Identify which cell holds the provided text, then report its (x, y) central coordinate. 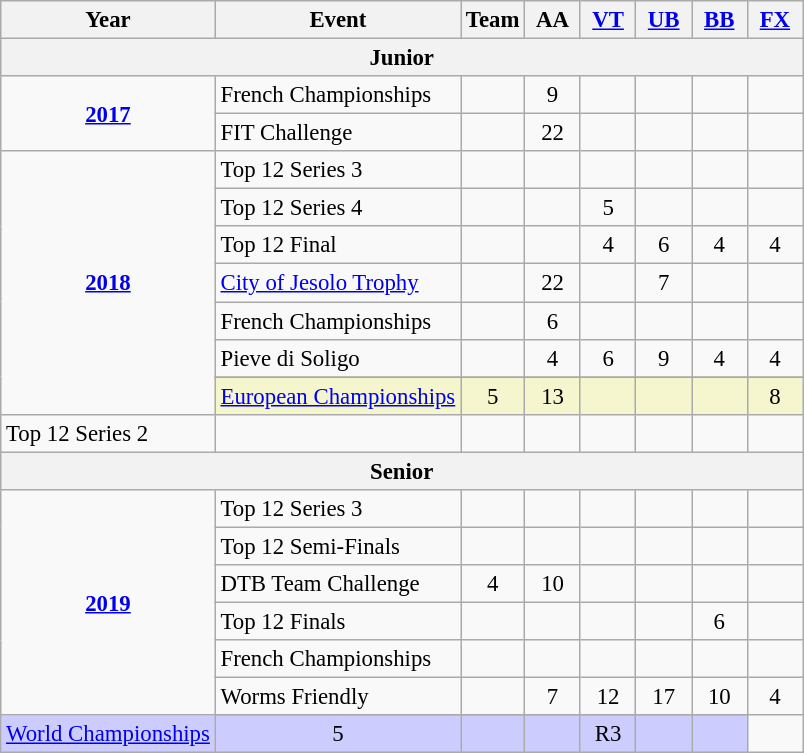
Junior (402, 58)
VT (608, 20)
2017 (108, 114)
Team (493, 20)
Top 12 Series 4 (338, 208)
Year (108, 20)
2018 (108, 282)
AA (553, 20)
2019 (108, 603)
European Championships (338, 396)
12 (608, 697)
UB (664, 20)
Top 12 Final (338, 245)
Senior (402, 471)
Event (338, 20)
Worms Friendly (338, 697)
8 (775, 396)
DTB Team Challenge (338, 584)
13 (553, 396)
World Championships (108, 734)
Top 12 Semi-Finals (338, 546)
Top 12 Series 2 (108, 433)
FIT Challenge (338, 133)
Top 12 Finals (338, 621)
17 (664, 697)
Pieve di Soligo (338, 358)
R3 (608, 734)
BB (720, 20)
FX (775, 20)
City of Jesolo Trophy (338, 283)
